Return the (X, Y) coordinate for the center point of the cell that contains the specified text.  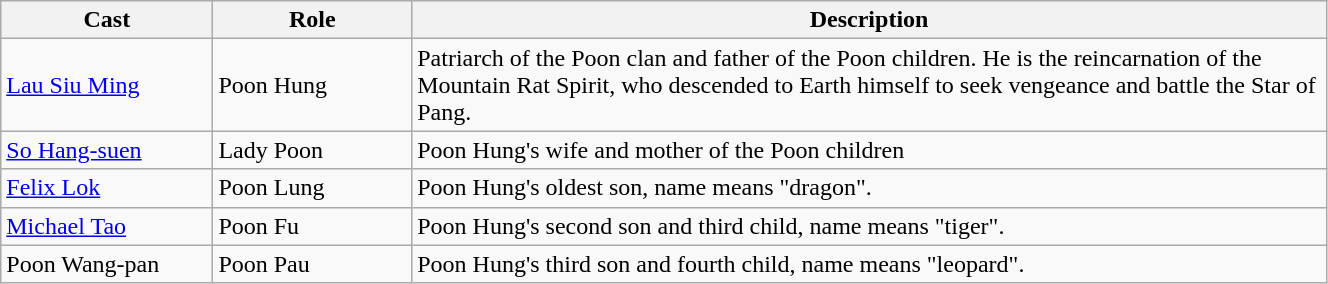
Poon Hung's oldest son, name means "dragon". (870, 188)
Description (870, 20)
Poon Hung's second son and third child, name means "tiger". (870, 226)
Role (312, 20)
Cast (107, 20)
Lady Poon (312, 150)
Poon Pau (312, 264)
Poon Wang-pan (107, 264)
Poon Hung's third son and fourth child, name means "leopard". (870, 264)
Poon Fu (312, 226)
Felix Lok (107, 188)
Michael Tao (107, 226)
Poon Hung (312, 85)
Poon Hung's wife and mother of the Poon children (870, 150)
Lau Siu Ming (107, 85)
Poon Lung (312, 188)
So Hang-suen (107, 150)
